Provide the (x, y) coordinate of the cell's center where the given text is located.  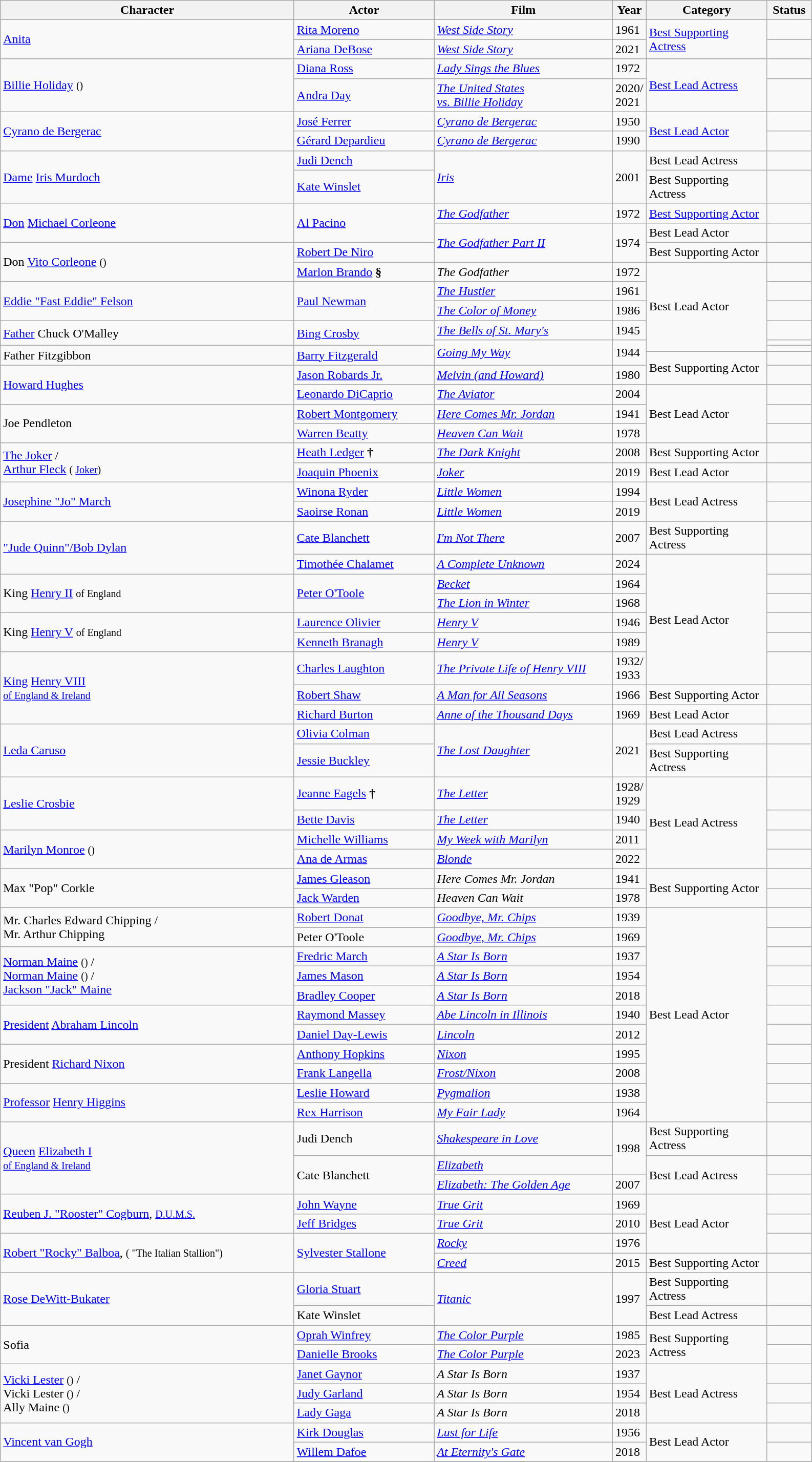
Category (707, 10)
1989 (629, 642)
Don Michael Corleone (147, 223)
The Private Life of Henry VIII (523, 669)
Al Pacino (364, 223)
Max "Pop" Corkle (147, 888)
Gloria Stuart (364, 1289)
Actor (364, 10)
Oprah Winfrey (364, 1335)
Jessie Buckley (364, 760)
Leslie Crosbie (147, 803)
2023 (629, 1354)
Rose DeWitt-Bukater (147, 1299)
Winona Ryder (364, 492)
1950 (629, 121)
Howard Hughes (147, 385)
1985 (629, 1335)
Frost/Nixon (523, 1073)
Lady Sings the Blues (523, 69)
King Henry VIIIof England & Ireland (147, 688)
Willem Dafoe (364, 1452)
The Bells of St. Mary's (523, 330)
Leslie Howard (364, 1093)
Shakespeare in Love (523, 1139)
Anita (147, 39)
Lust for Life (523, 1432)
At Eternity's Gate (523, 1452)
1939 (629, 917)
1980 (629, 375)
Judy Garland (364, 1393)
Abe Lincoln in Illinois (523, 1015)
1990 (629, 141)
Ariana DeBose (364, 49)
The Aviator (523, 394)
Olivia Colman (364, 734)
Danielle Brooks (364, 1354)
1994 (629, 492)
Warren Beatty (364, 433)
Rita Moreno (364, 30)
The Lost Daughter (523, 751)
James Mason (364, 976)
Marlon Brando § (364, 272)
José Ferrer (364, 121)
My Fair Lady (523, 1112)
James Gleason (364, 878)
Robert Donat (364, 917)
The Hustler (523, 291)
The Dark Knight (523, 453)
The Godfather Part II (523, 242)
1956 (629, 1432)
Dame Iris Murdoch (147, 177)
Eddie "Fast Eddie" Felson (147, 301)
Blonde (523, 859)
Gérard Depardieu (364, 141)
Charles Laughton (364, 669)
Andra Day (364, 95)
Norman Maine () /Norman Maine () /Jackson "Jack" Maine (147, 976)
Character (147, 10)
Billie Holiday () (147, 85)
1946 (629, 623)
Saoirse Ronan (364, 511)
The United Statesvs. Billie Holiday (523, 95)
Lincoln (523, 1034)
A Complete Unknown (523, 564)
Sofia (147, 1345)
Professor Henry Higgins (147, 1103)
Barry Fitzgerald (364, 355)
Laurence Olivier (364, 623)
Robert Montgomery (364, 414)
Father Fitzgibbon (147, 355)
2020/2021 (629, 95)
Father Chuck O'Malley (147, 333)
A Man for All Seasons (523, 695)
Joker (523, 472)
Frank Langella (364, 1073)
Rocky (523, 1243)
President Richard Nixon (147, 1064)
1944 (629, 352)
Janet Gaynor (364, 1374)
Jeff Bridges (364, 1223)
2001 (629, 177)
1986 (629, 311)
Robert Shaw (364, 695)
Daniel Day-Lewis (364, 1034)
2012 (629, 1034)
Robert De Niro (364, 252)
Timothée Chalamet (364, 564)
2015 (629, 1262)
The Lion in Winter (523, 603)
Raymond Massey (364, 1015)
Don Vito Corleone () (147, 262)
Kirk Douglas (364, 1432)
1938 (629, 1093)
"Jude Quinn"/Bob Dylan (147, 547)
Pygmalion (523, 1093)
King Henry V of England (147, 632)
1995 (629, 1054)
2022 (629, 859)
Nixon (523, 1054)
Joe Pendleton (147, 423)
Iris (523, 177)
Vicki Lester () /Vicki Lester () /Ally Maine () (147, 1393)
Kenneth Branagh (364, 642)
1968 (629, 603)
Rex Harrison (364, 1112)
Michelle Williams (364, 839)
Bing Crosby (364, 333)
2024 (629, 564)
1932/1933 (629, 669)
Jason Robards Jr. (364, 375)
Sylvester Stallone (364, 1253)
I'm Not There (523, 538)
Leonardo DiCaprio (364, 394)
Vincent van Gogh (147, 1442)
1998 (629, 1148)
Jeanne Eagels † (364, 794)
The Color of Money (523, 311)
1976 (629, 1243)
Status (789, 10)
2004 (629, 394)
Leda Caruso (147, 751)
Mr. Charles Edward Chipping /Mr. Arthur Chipping (147, 927)
1974 (629, 242)
Ana de Armas (364, 859)
Reuben J. "Rooster" Cogburn, D.U.M.S. (147, 1214)
Jack Warden (364, 898)
Becket (523, 583)
Anthony Hopkins (364, 1054)
Diana Ross (364, 69)
1966 (629, 695)
2010 (629, 1223)
Elizabeth: The Golden Age (523, 1184)
Robert "Rocky" Balboa, ( "The Italian Stallion") (147, 1253)
Titanic (523, 1299)
Creed (523, 1262)
John Wayne (364, 1204)
1945 (629, 330)
Bradley Cooper (364, 995)
Year (629, 10)
2011 (629, 839)
Queen Elizabeth Iof England & Ireland (147, 1158)
Richard Burton (364, 714)
Elizabeth (523, 1165)
King Henry II of England (147, 593)
Melvin (and Howard) (523, 375)
President Abraham Lincoln (147, 1025)
Film (523, 10)
My Week with Marilyn (523, 839)
The Joker /Arthur Fleck ( Joker) (147, 462)
Marilyn Monroe () (147, 849)
Lady Gaga (364, 1413)
Going My Way (523, 352)
1997 (629, 1299)
Fredric March (364, 957)
Anne of the Thousand Days (523, 714)
Heath Ledger † (364, 453)
Josephine "Jo" March (147, 501)
Bette Davis (364, 820)
Paul Newman (364, 301)
Joaquin Phoenix (364, 472)
1928/1929 (629, 794)
